Return [X, Y] of the center of cell containing provided text 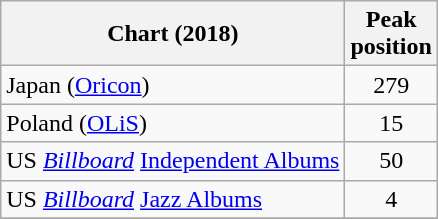
Poland (OLiS) [173, 123]
Chart (2018) [173, 34]
Japan (Oricon) [173, 85]
50 [391, 161]
279 [391, 85]
15 [391, 123]
Peakposition [391, 34]
US Billboard Jazz Albums [173, 199]
4 [391, 199]
US Billboard Independent Albums [173, 161]
